Search for the cell housing the specified text and yield its (x, y) center coordinate. 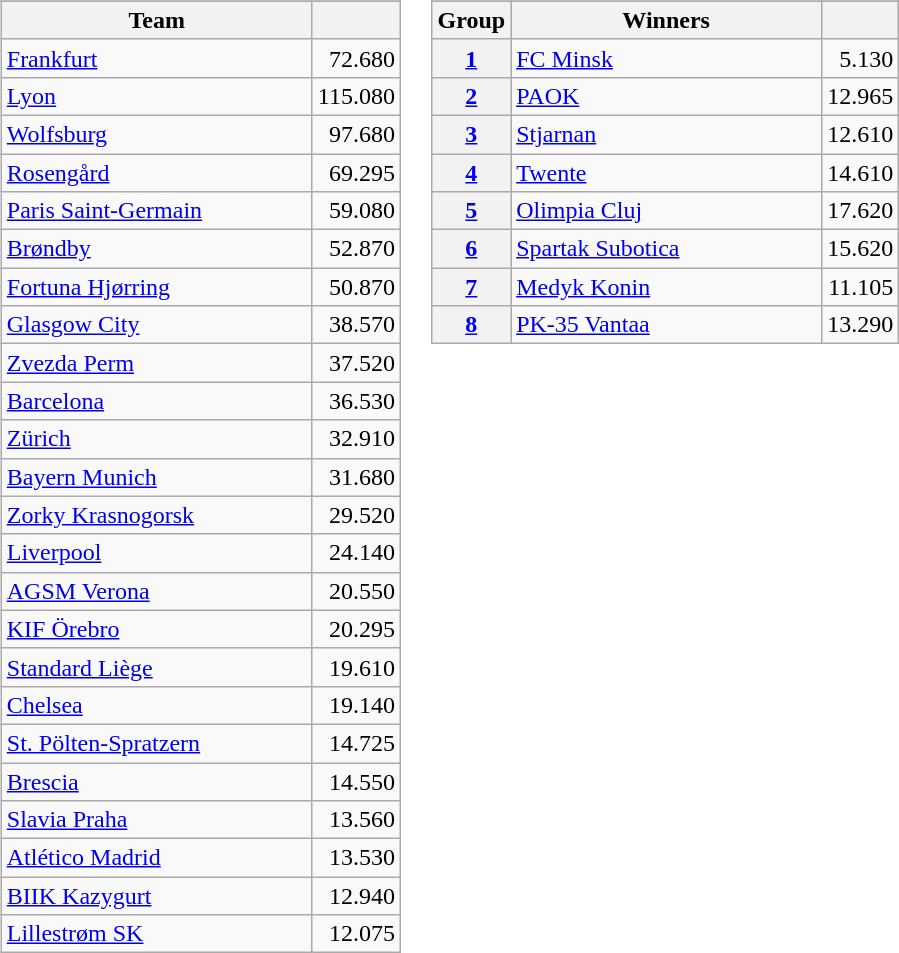
Glasgow City (156, 325)
Liverpool (156, 553)
Medyk Konin (666, 287)
20.295 (356, 629)
Lillestrøm SK (156, 934)
4 (472, 173)
PAOK (666, 96)
12.940 (356, 896)
Fortuna Hjørring (156, 287)
12.965 (860, 96)
St. Pölten-Spratzern (156, 743)
AGSM Verona (156, 591)
13.530 (356, 858)
17.620 (860, 211)
97.680 (356, 134)
14.550 (356, 781)
20.550 (356, 591)
Chelsea (156, 705)
Team (156, 20)
5 (472, 211)
Slavia Praha (156, 820)
FC Minsk (666, 58)
Winners (666, 20)
Rosengård (156, 173)
BIIK Kazygurt (156, 896)
38.570 (356, 325)
Standard Liège (156, 667)
32.910 (356, 439)
24.140 (356, 553)
Frankfurt (156, 58)
3 (472, 134)
PK-35 Vantaa (666, 325)
59.080 (356, 211)
50.870 (356, 287)
1 (472, 58)
31.680 (356, 477)
Zvezda Perm (156, 363)
Barcelona (156, 401)
Lyon (156, 96)
13.290 (860, 325)
KIF Örebro (156, 629)
37.520 (356, 363)
Paris Saint-Germain (156, 211)
29.520 (356, 515)
11.105 (860, 287)
6 (472, 249)
Spartak Subotica (666, 249)
5.130 (860, 58)
7 (472, 287)
Stjarnan (666, 134)
Atlético Madrid (156, 858)
115.080 (356, 96)
52.870 (356, 249)
14.725 (356, 743)
Group (472, 20)
Brøndby (156, 249)
Bayern Munich (156, 477)
Olimpia Cluj (666, 211)
2 (472, 96)
12.610 (860, 134)
8 (472, 325)
69.295 (356, 173)
14.610 (860, 173)
12.075 (356, 934)
Zorky Krasnogorsk (156, 515)
36.530 (356, 401)
72.680 (356, 58)
19.610 (356, 667)
19.140 (356, 705)
13.560 (356, 820)
Wolfsburg (156, 134)
15.620 (860, 249)
Zürich (156, 439)
Brescia (156, 781)
Twente (666, 173)
